Find where the given text appears and provide that cell's center as (x, y) coordinate. 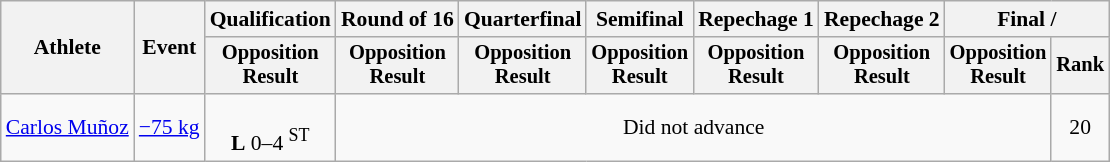
Final / (1027, 19)
Round of 16 (398, 19)
Repechage 2 (882, 19)
Event (170, 48)
Qualification (270, 19)
Rank (1080, 66)
Semifinal (640, 19)
Athlete (68, 48)
L 0–4 ST (270, 128)
Quarterfinal (523, 19)
20 (1080, 128)
Carlos Muñoz (68, 128)
Repechage 1 (756, 19)
Did not advance (694, 128)
−75 kg (170, 128)
